Search for the cell housing the specified text and yield its (X, Y) center coordinate. 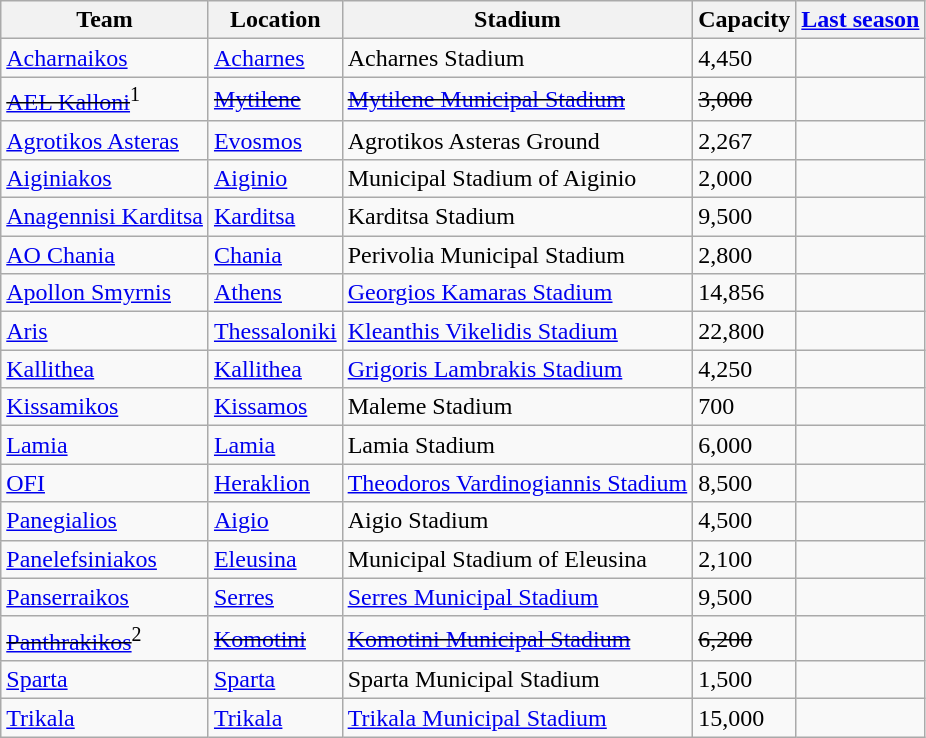
Serres Municipal Stadium (518, 597)
Grigoris Lambrakis Stadium (518, 369)
2,000 (744, 178)
Aiginiakos (105, 178)
Location (275, 20)
Capacity (744, 20)
Georgios Kamaras Stadium (518, 293)
Aigio (275, 521)
Aigio Stadium (518, 521)
Agrotikos Asteras (105, 140)
Evosmos (275, 140)
Karditsa Stadium (518, 217)
Panelefsiniakos (105, 559)
Municipal Stadium of Eleusina (518, 559)
2,267 (744, 140)
Mytilene (275, 100)
Trikala Municipal Stadium (518, 718)
Stadium (518, 20)
Agrotikos Asteras Ground (518, 140)
Eleusina (275, 559)
Last season (860, 20)
Panserraikos (105, 597)
Theodoros Vardinogiannis Stadium (518, 483)
Municipal Stadium of Aiginio (518, 178)
Apollon Smyrnis (105, 293)
Team (105, 20)
Lamia Stadium (518, 445)
14,856 (744, 293)
Athens (275, 293)
4,250 (744, 369)
Sparta Municipal Stadium (518, 680)
AEL Kalloni1 (105, 100)
Kissamikos (105, 407)
Karditsa (275, 217)
Maleme Stadium (518, 407)
Kleanthis Vikelidis Stadium (518, 331)
Thessaloniki (275, 331)
Komotini (275, 638)
Aiginio (275, 178)
Acharnes Stadium (518, 58)
OFI (105, 483)
Komotini Municipal Stadium (518, 638)
22,800 (744, 331)
4,500 (744, 521)
Panthrakikos2 (105, 638)
Chania (275, 255)
Aris (105, 331)
Acharnes (275, 58)
Acharnaikos (105, 58)
2,800 (744, 255)
8,500 (744, 483)
Heraklion (275, 483)
1,500 (744, 680)
Mytilene Municipal Stadium (518, 100)
700 (744, 407)
Anagennisi Karditsa (105, 217)
Serres (275, 597)
Kissamos (275, 407)
3,000 (744, 100)
Panegialios (105, 521)
6,000 (744, 445)
AO Chania (105, 255)
2,100 (744, 559)
6,200 (744, 638)
15,000 (744, 718)
4,450 (744, 58)
Perivolia Municipal Stadium (518, 255)
